Search for the cell housing the specified text and yield its (X, Y) center coordinate. 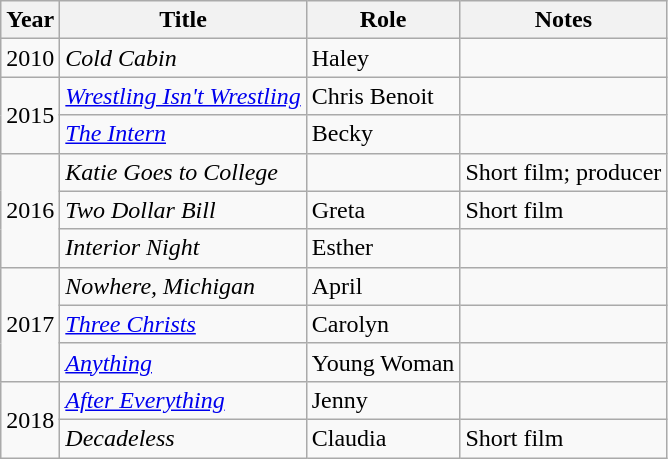
Young Woman (383, 362)
April (383, 286)
Greta (383, 210)
Jenny (383, 400)
Two Dollar Bill (183, 210)
2015 (30, 115)
Notes (564, 20)
After Everything (183, 400)
Claudia (383, 438)
Anything (183, 362)
Nowhere, Michigan (183, 286)
Decadeless (183, 438)
2017 (30, 324)
Year (30, 20)
Chris Benoit (383, 96)
Role (383, 20)
Title (183, 20)
Esther (383, 248)
Wrestling Isn't Wrestling (183, 96)
Katie Goes to College (183, 172)
Short film; producer (564, 172)
2010 (30, 58)
Cold Cabin (183, 58)
Carolyn (383, 324)
Three Christs (183, 324)
Interior Night (183, 248)
2016 (30, 210)
The Intern (183, 134)
2018 (30, 419)
Haley (383, 58)
Becky (383, 134)
